Find where the given text appears and provide that cell's center as [x, y] coordinate. 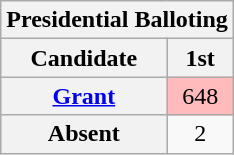
2 [200, 134]
1st [200, 58]
Grant [84, 96]
Presidential Balloting [118, 20]
648 [200, 96]
Candidate [84, 58]
Absent [84, 134]
